Capture the cell that displays the provided text and extract its [X, Y] central coordinate. 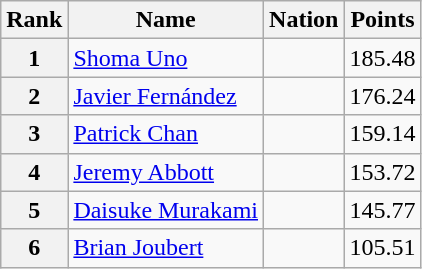
Name [166, 20]
4 [34, 172]
176.24 [382, 96]
Jeremy Abbott [166, 172]
2 [34, 96]
Patrick Chan [166, 134]
Rank [34, 20]
Nation [304, 20]
5 [34, 210]
6 [34, 248]
1 [34, 58]
Brian Joubert [166, 248]
Javier Fernández [166, 96]
Shoma Uno [166, 58]
Points [382, 20]
3 [34, 134]
153.72 [382, 172]
159.14 [382, 134]
185.48 [382, 58]
Daisuke Murakami [166, 210]
105.51 [382, 248]
145.77 [382, 210]
